Determine the (x, y) coordinate at the center of the cell enclosing the given text.  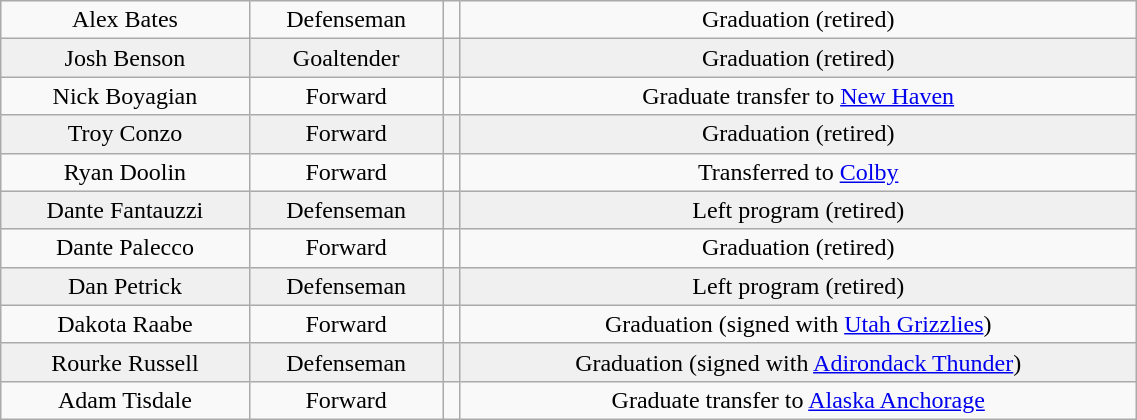
Nick Boyagian (125, 96)
Graduate transfer to Alaska Anchorage (798, 400)
Dakota Raabe (125, 324)
Ryan Doolin (125, 172)
Graduation (signed with Adirondack Thunder) (798, 362)
Rourke Russell (125, 362)
Graduate transfer to New Haven (798, 96)
Graduation (signed with Utah Grizzlies) (798, 324)
Alex Bates (125, 20)
Goaltender (346, 58)
Transferred to Colby (798, 172)
Troy Conzo (125, 134)
Dan Petrick (125, 286)
Dante Palecco (125, 248)
Dante Fantauzzi (125, 210)
Adam Tisdale (125, 400)
Josh Benson (125, 58)
